Locate the cell with the specified text and output its [x, y] center coordinate. 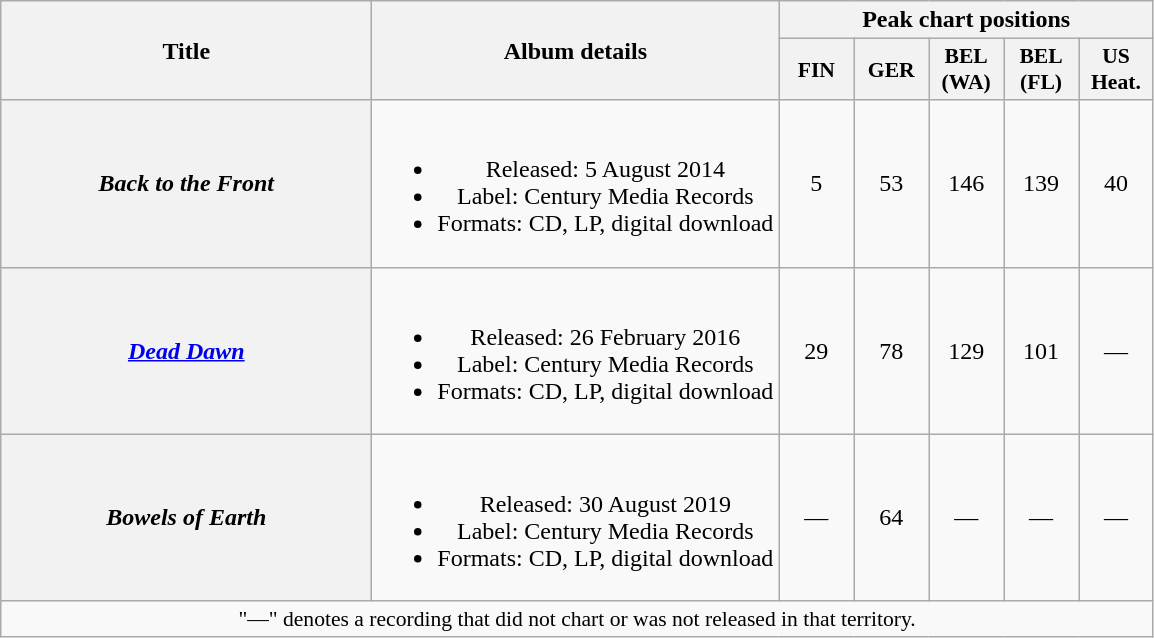
29 [816, 350]
5 [816, 184]
Peak chart positions [966, 20]
Album details [576, 50]
BEL (WA) [966, 70]
Dead Dawn [186, 350]
64 [892, 518]
Title [186, 50]
FIN [816, 70]
"—" denotes a recording that did not chart or was not released in that territory. [578, 619]
GER [892, 70]
129 [966, 350]
Released: 30 August 2019Label: Century Media RecordsFormats: CD, LP, digital download [576, 518]
40 [1116, 184]
Back to the Front [186, 184]
101 [1042, 350]
Released: 26 February 2016Label: Century Media RecordsFormats: CD, LP, digital download [576, 350]
BEL (FL) [1042, 70]
146 [966, 184]
Released: 5 August 2014Label: Century Media RecordsFormats: CD, LP, digital download [576, 184]
78 [892, 350]
Bowels of Earth [186, 518]
139 [1042, 184]
53 [892, 184]
US Heat. [1116, 70]
